Find where the given text appears and provide that cell's center as [x, y] coordinate. 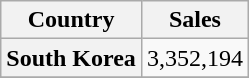
3,352,194 [194, 58]
South Korea [72, 58]
Country [72, 20]
Sales [194, 20]
